Search for the cell housing the specified text and yield its [x, y] center coordinate. 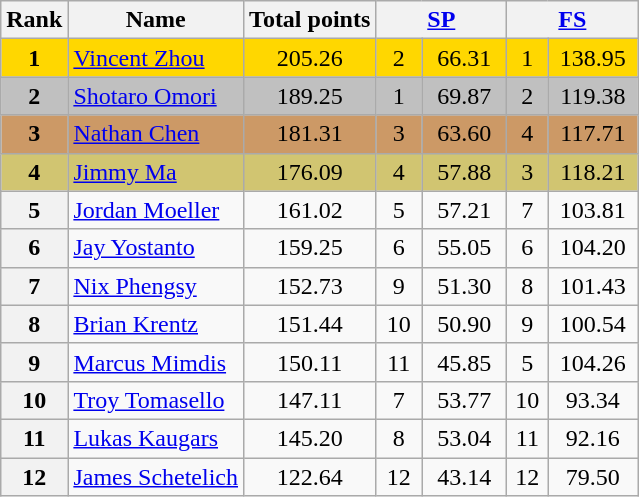
66.31 [464, 58]
69.87 [464, 96]
Brian Krentz [156, 324]
189.25 [310, 96]
Shotaro Omori [156, 96]
James Schetelich [156, 477]
53.77 [464, 400]
92.16 [593, 438]
50.90 [464, 324]
Rank [34, 20]
119.38 [593, 96]
147.11 [310, 400]
122.64 [310, 477]
63.60 [464, 134]
51.30 [464, 286]
Name [156, 20]
Jimmy Ma [156, 172]
43.14 [464, 477]
Lukas Kaugars [156, 438]
150.11 [310, 362]
176.09 [310, 172]
145.20 [310, 438]
151.44 [310, 324]
101.43 [593, 286]
57.88 [464, 172]
57.21 [464, 210]
Troy Tomasello [156, 400]
Nix Phengsy [156, 286]
Marcus Mimdis [156, 362]
55.05 [464, 248]
152.73 [310, 286]
104.26 [593, 362]
159.25 [310, 248]
Vincent Zhou [156, 58]
53.04 [464, 438]
181.31 [310, 134]
SP [442, 20]
104.20 [593, 248]
Jay Yostanto [156, 248]
45.85 [464, 362]
205.26 [310, 58]
Jordan Moeller [156, 210]
Total points [310, 20]
138.95 [593, 58]
FS [572, 20]
93.34 [593, 400]
161.02 [310, 210]
118.21 [593, 172]
100.54 [593, 324]
Nathan Chen [156, 134]
79.50 [593, 477]
117.71 [593, 134]
103.81 [593, 210]
